Detect which cell encompasses the target text, then output its [X, Y] center coordinate. 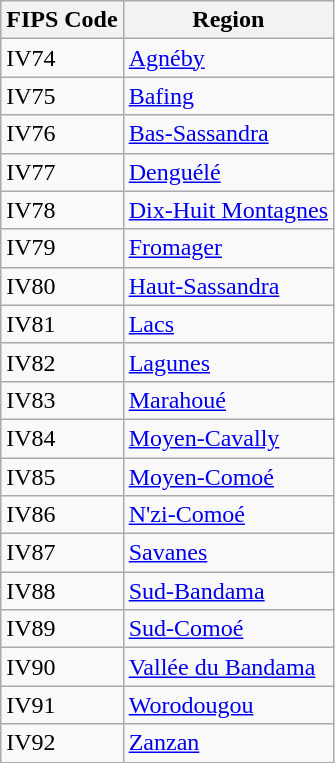
Sud-Comoé [228, 629]
IV83 [62, 400]
IV87 [62, 553]
Marahoué [228, 400]
IV74 [62, 58]
Worodougou [228, 705]
IV76 [62, 134]
Fromager [228, 248]
IV89 [62, 629]
IV90 [62, 667]
Agnéby [228, 58]
IV91 [62, 705]
Denguélé [228, 172]
Lacs [228, 324]
IV80 [62, 286]
Bas-Sassandra [228, 134]
Vallée du Bandama [228, 667]
IV79 [62, 248]
IV86 [62, 515]
IV92 [62, 743]
Zanzan [228, 743]
Region [228, 20]
Moyen-Comoé [228, 477]
N'zi-Comoé [228, 515]
IV85 [62, 477]
IV75 [62, 96]
FIPS Code [62, 20]
Sud-Bandama [228, 591]
IV77 [62, 172]
Dix-Huit Montagnes [228, 210]
Haut-Sassandra [228, 286]
Bafing [228, 96]
IV78 [62, 210]
Moyen-Cavally [228, 438]
IV88 [62, 591]
Lagunes [228, 362]
IV81 [62, 324]
Savanes [228, 553]
IV84 [62, 438]
IV82 [62, 362]
